Return the [x, y] coordinate for the center point of the cell that contains the specified text.  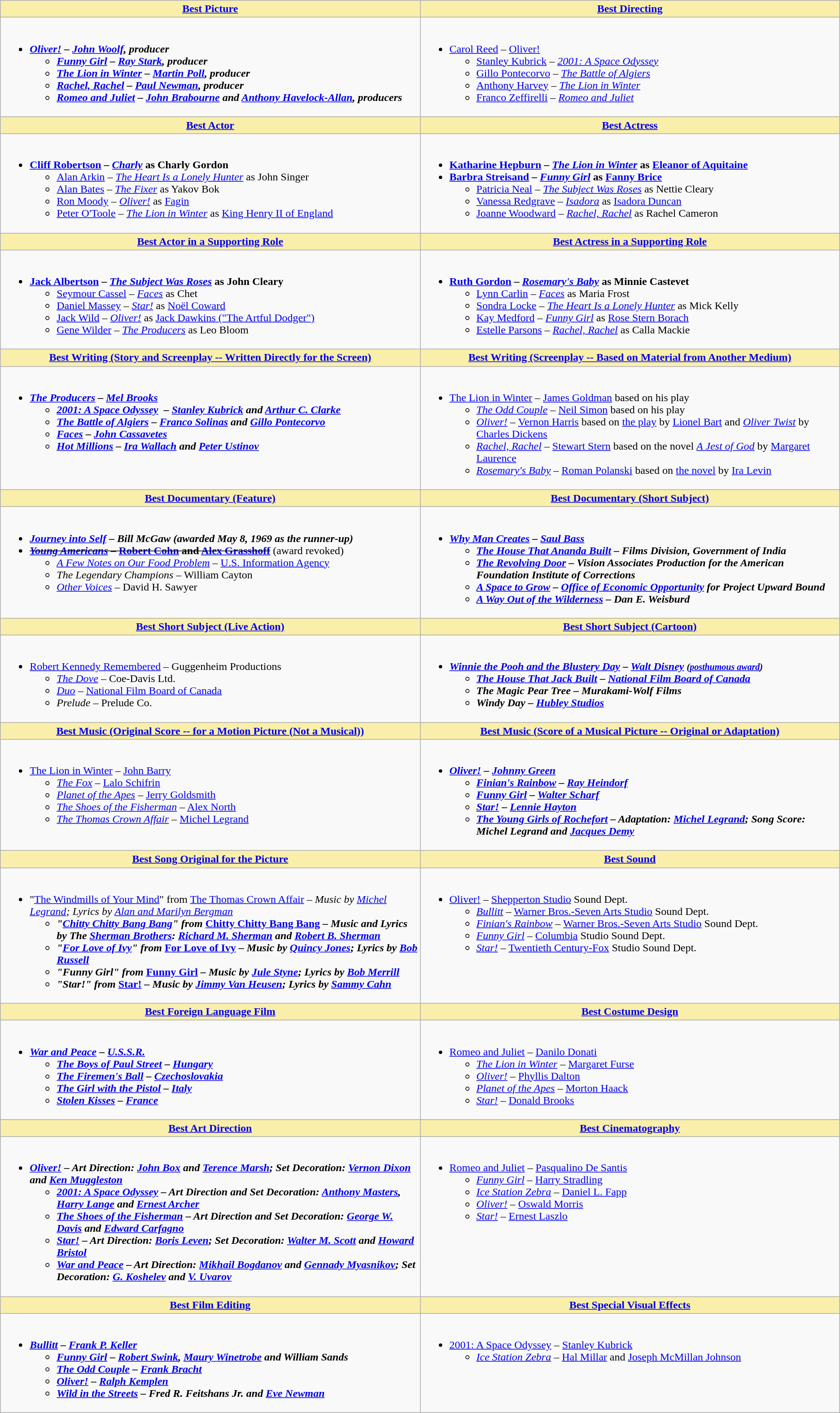
Best Song Original for the Picture [210, 859]
Best Film Editing [210, 1305]
Romeo and Juliet – Pasqualino De SantisFunny Girl – Harry StradlingIce Station Zebra – Daniel L. FappOliver! – Oswald MorrisStar! – Ernest Laszlo [630, 1216]
Best Costume Design [630, 1012]
Best Short Subject (Cartoon) [630, 626]
War and Peace – U.S.S.R.The Boys of Paul Street – HungaryThe Firemen's Ball – CzechoslovakiaThe Girl with the Pistol – ItalyStolen Kisses – France [210, 1070]
Best Actor [210, 125]
Best Directing [630, 9]
Best Documentary (Feature) [210, 498]
Best Music (Score of a Musical Picture -- Original or Adaptation) [630, 731]
Best Cinematography [630, 1128]
Best Short Subject (Live Action) [210, 626]
Best Writing (Screenplay -- Based on Material from Another Medium) [630, 358]
Best Writing (Story and Screenplay -- Written Directly for the Screen) [210, 358]
Romeo and Juliet – Danilo DonatiThe Lion in Winter – Margaret FurseOliver! – Phyllis DaltonPlanet of the Apes – Morton HaackStar! – Donald Brooks [630, 1070]
Best Actress in a Supporting Role [630, 241]
Best Foreign Language Film [210, 1012]
Best Documentary (Short Subject) [630, 498]
Robert Kennedy Remembered – Guggenheim ProductionsThe Dove – Coe-Davis Ltd.Duo – National Film Board of CanadaPrelude – Prelude Co. [210, 678]
Best Actress [630, 125]
Best Picture [210, 9]
Best Music (Original Score -- for a Motion Picture (Not a Musical)) [210, 731]
Best Special Visual Effects [630, 1305]
Best Actor in a Supporting Role [210, 241]
2001: A Space Odyssey – Stanley KubrickIce Station Zebra – Hal Millar and Joseph McMillan Johnson [630, 1363]
Best Sound [630, 859]
Best Art Direction [210, 1128]
